Identify which cell holds the provided text, then report its [X, Y] central coordinate. 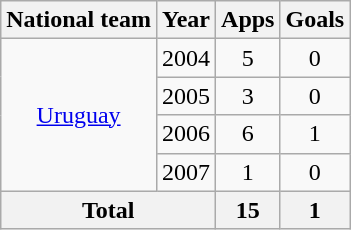
2006 [186, 134]
3 [248, 96]
Apps [248, 20]
2004 [186, 58]
Total [108, 210]
6 [248, 134]
Uruguay [79, 115]
Year [186, 20]
2005 [186, 96]
National team [79, 20]
Goals [315, 20]
15 [248, 210]
5 [248, 58]
2007 [186, 172]
